Return (x, y) of the center of cell containing provided text 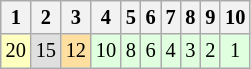
5 (131, 17)
12 (76, 51)
20 (16, 51)
15 (46, 51)
9 (210, 17)
7 (171, 17)
